Locate the cell with the specified text and output its (x, y) center coordinate. 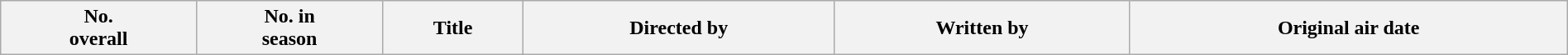
No.overall (99, 28)
Directed by (678, 28)
Written by (982, 28)
No. inseason (289, 28)
Original air date (1348, 28)
Title (453, 28)
